Return [X, Y] of the center of cell containing provided text 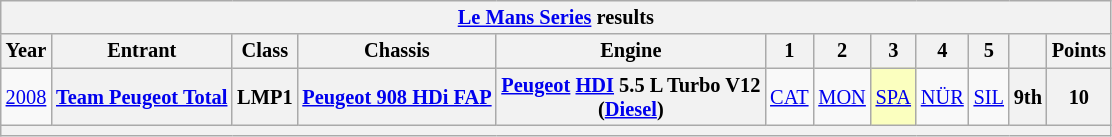
2008 [26, 97]
NÜR [942, 97]
CAT [789, 97]
LMP1 [264, 97]
Class [264, 51]
2 [842, 51]
Le Mans Series results [556, 17]
3 [894, 51]
1 [789, 51]
MON [842, 97]
Chassis [396, 51]
Team Peugeot Total [142, 97]
SPA [894, 97]
10 [1079, 97]
4 [942, 51]
9th [1028, 97]
Peugeot HDI 5.5 L Turbo V12(Diesel) [630, 97]
Points [1079, 51]
Year [26, 51]
Entrant [142, 51]
SIL [989, 97]
5 [989, 51]
Peugeot 908 HDi FAP [396, 97]
Engine [630, 51]
